Find where the given text appears and provide that cell's center as [X, Y] coordinate. 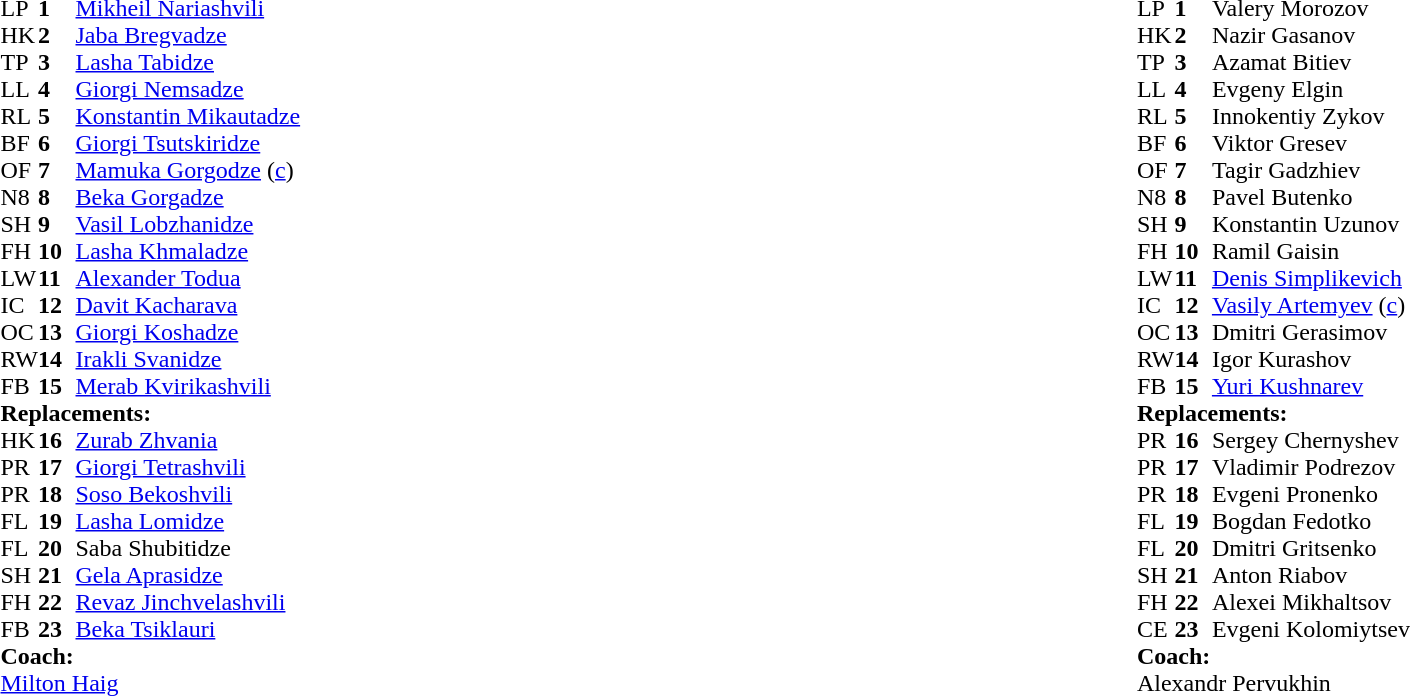
Jaba Bregvadze [188, 36]
Irakli Svanidze [188, 360]
Yuri Kushnarev [1311, 386]
Lasha Lomidze [188, 522]
Giorgi Tsutskiridze [188, 144]
Giorgi Tetrashvili [188, 468]
Revaz Jinchvelashvili [188, 602]
Pavel Butenko [1311, 198]
Nazir Gasanov [1311, 36]
CE [1156, 630]
Mamuka Gorgodze (c) [188, 170]
Vladimir Podrezov [1311, 468]
Evgeny Elgin [1311, 90]
Vasil Lobzhanidze [188, 224]
Bogdan Fedotko [1311, 522]
Zurab Zhvania [188, 440]
Giorgi Nemsadze [188, 90]
Anton Riabov [1311, 576]
Konstantin Mikautadze [188, 116]
Beka Tsiklauri [188, 630]
Alexei Mikhaltsov [1311, 602]
Sergey Chernyshev [1311, 440]
Innokentiy Zykov [1311, 116]
Evgeni Pronenko [1311, 494]
Denis Simplikevich [1311, 278]
Dmitri Gritsenko [1311, 548]
Tagir Gadzhiev [1311, 170]
Lasha Tabidze [188, 62]
Viktor Gresev [1311, 144]
Dmitri Gerasimov [1311, 332]
Alexander Todua [188, 278]
Davit Kacharava [188, 306]
Igor Kurashov [1311, 360]
Beka Gorgadze [188, 198]
Soso Bekoshvili [188, 494]
Konstantin Uzunov [1311, 224]
Vasily Artemyev (c) [1311, 306]
Lasha Khmaladze [188, 252]
Gela Aprasidze [188, 576]
Saba Shubitidze [188, 548]
Giorgi Koshadze [188, 332]
Azamat Bitiev [1311, 62]
Merab Kvirikashvili [188, 386]
Ramil Gaisin [1311, 252]
Evgeni Kolomiytsev [1311, 630]
